Pinpoint the cell where the given text exists, returning its (x, y) midpoint coordinate. 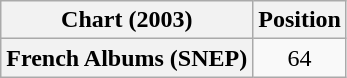
Position (300, 20)
French Albums (SNEP) (127, 58)
Chart (2003) (127, 20)
64 (300, 58)
